Capture the cell that displays the provided text and extract its [x, y] central coordinate. 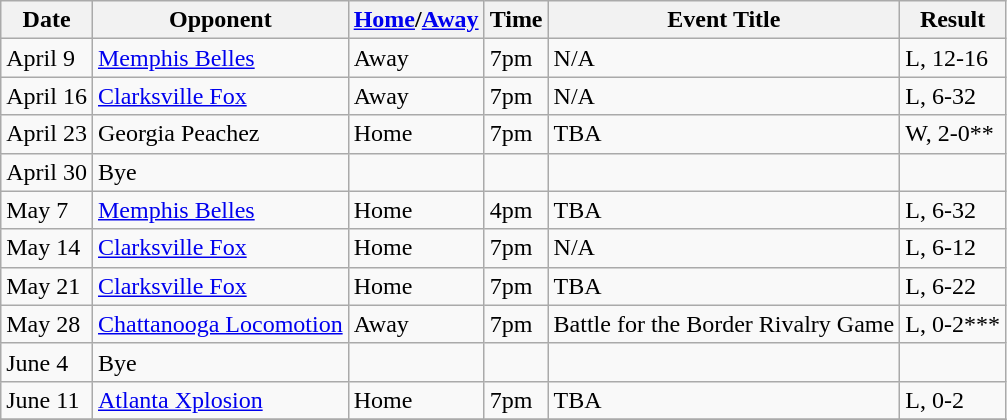
L, 0-2 [953, 400]
L, 6-12 [953, 248]
June 4 [47, 362]
June 11 [47, 400]
April 9 [47, 58]
April 30 [47, 172]
4pm [516, 210]
Event Title [724, 20]
Home/Away [416, 20]
May 7 [47, 210]
Atlanta Xplosion [220, 400]
May 21 [47, 286]
Battle for the Border Rivalry Game [724, 324]
L, 0-2*** [953, 324]
W, 2-0** [953, 134]
Date [47, 20]
Time [516, 20]
L, 6-22 [953, 286]
April 16 [47, 96]
Chattanooga Locomotion [220, 324]
Georgia Peachez [220, 134]
April 23 [47, 134]
May 14 [47, 248]
L, 12-16 [953, 58]
May 28 [47, 324]
Result [953, 20]
Opponent [220, 20]
